Capture the cell that displays the provided text and extract its (X, Y) central coordinate. 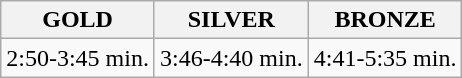
SILVER (231, 20)
4:41-5:35 min. (385, 58)
3:46-4:40 min. (231, 58)
GOLD (78, 20)
2:50-3:45 min. (78, 58)
BRONZE (385, 20)
